Detect which cell encompasses the target text, then output its (x, y) center coordinate. 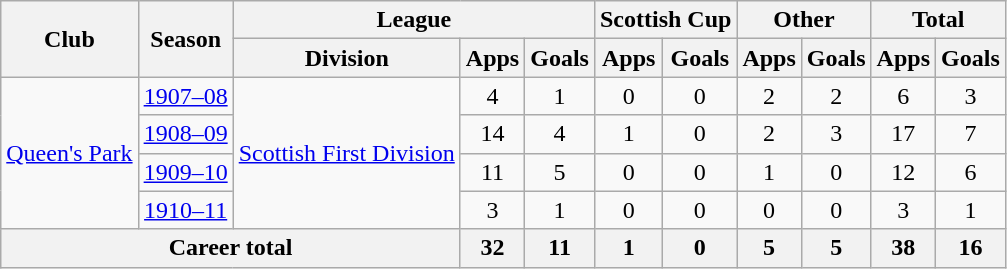
Career total (231, 248)
League (414, 20)
Division (346, 58)
Season (186, 39)
38 (903, 248)
1910–11 (186, 210)
16 (971, 248)
32 (492, 248)
7 (971, 134)
12 (903, 172)
Total (938, 20)
Club (70, 39)
Scottish First Division (346, 153)
14 (492, 134)
Queen's Park (70, 153)
Other (804, 20)
17 (903, 134)
1909–10 (186, 172)
Scottish Cup (665, 20)
1908–09 (186, 134)
1907–08 (186, 96)
